Capture the cell that displays the provided text and extract its [x, y] central coordinate. 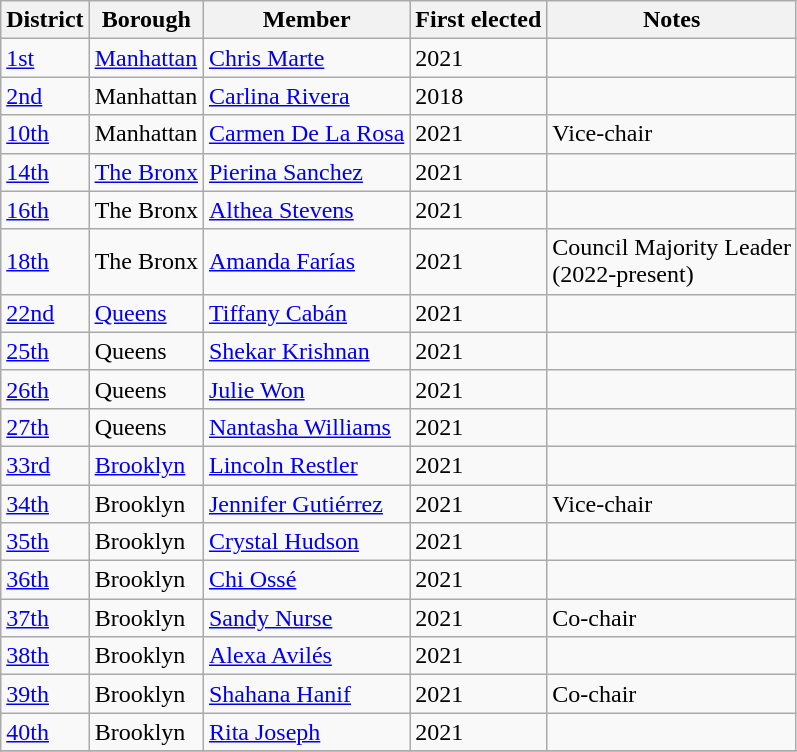
Borough [146, 20]
Jennifer Gutiérrez [306, 503]
36th [45, 580]
Chi Ossé [306, 580]
District [45, 20]
1st [45, 58]
22nd [45, 313]
2nd [45, 96]
34th [45, 503]
Chris Marte [306, 58]
Council Majority Leader(2022-present) [672, 262]
Rita Joseph [306, 732]
Carmen De La Rosa [306, 134]
Sandy Nurse [306, 618]
40th [45, 732]
35th [45, 542]
Carlina Rivera [306, 96]
14th [45, 172]
Alexa Avilés [306, 656]
Nantasha Williams [306, 427]
Shekar Krishnan [306, 351]
33rd [45, 465]
Tiffany Cabán [306, 313]
Pierina Sanchez [306, 172]
18th [45, 262]
Lincoln Restler [306, 465]
10th [45, 134]
27th [45, 427]
38th [45, 656]
Shahana Hanif [306, 694]
Althea Stevens [306, 210]
26th [45, 389]
Julie Won [306, 389]
Crystal Hudson [306, 542]
39th [45, 694]
Notes [672, 20]
2018 [478, 96]
25th [45, 351]
First elected [478, 20]
16th [45, 210]
37th [45, 618]
Member [306, 20]
Amanda Farías [306, 262]
